Scan for the cell matching the given text and deliver its (x, y) coordinate at center. 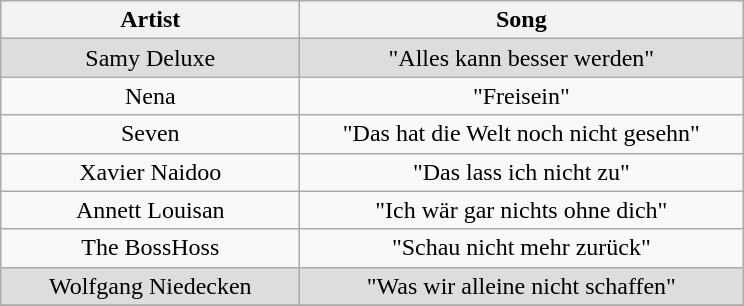
"Das lass ich nicht zu" (522, 172)
Xavier Naidoo (150, 172)
Song (522, 20)
Samy Deluxe (150, 58)
"Alles kann besser werden" (522, 58)
Annett Louisan (150, 210)
Seven (150, 134)
The BossHoss (150, 248)
"Was wir alleine nicht schaffen" (522, 286)
Artist (150, 20)
Nena (150, 96)
"Ich wär gar nichts ohne dich" (522, 210)
"Schau nicht mehr zurück" (522, 248)
"Das hat die Welt noch nicht gesehn" (522, 134)
Wolfgang Niedecken (150, 286)
"Freisein" (522, 96)
